Output the [X, Y] coordinate of the center of the cell containing the given text.  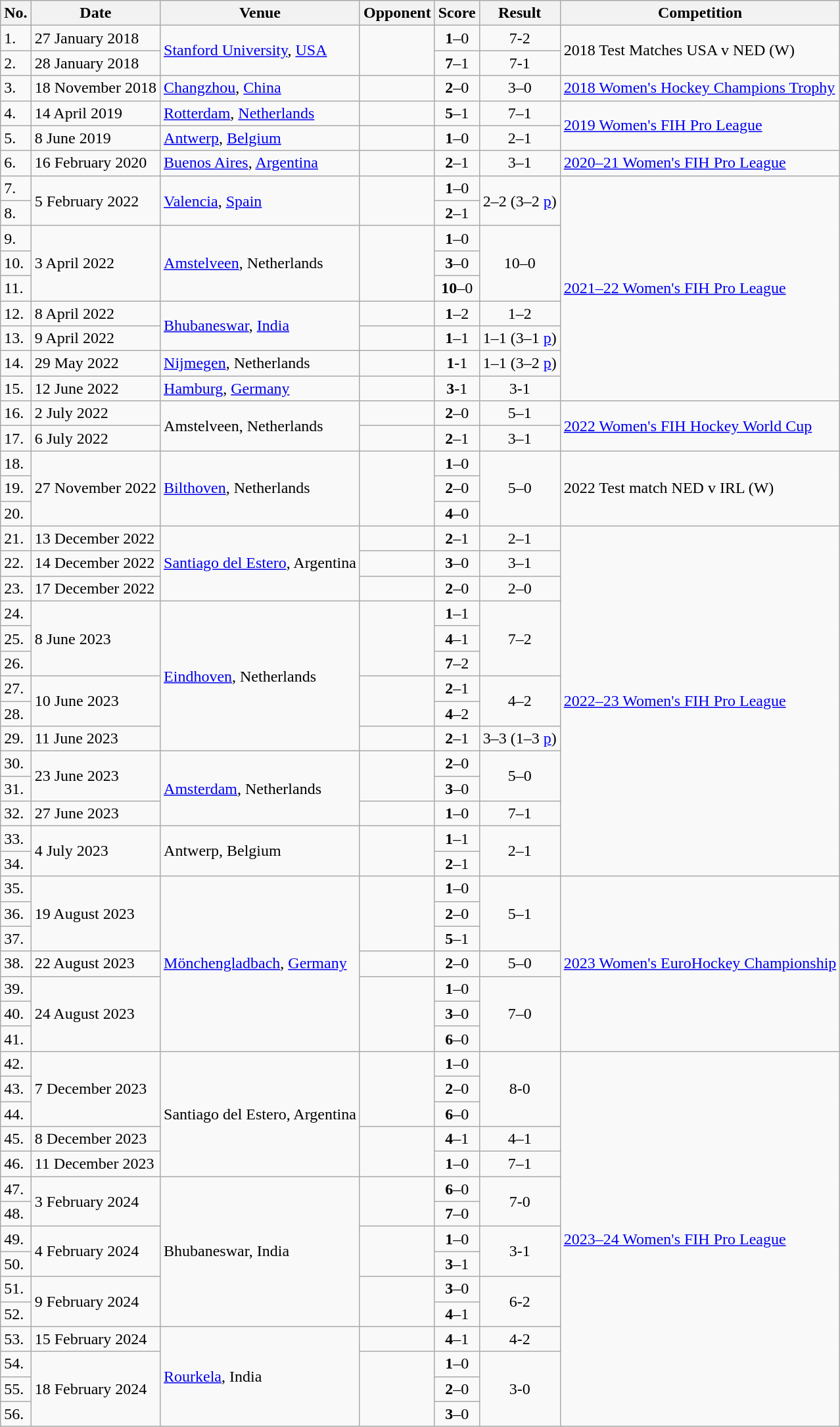
43. [16, 1088]
Opponent [397, 13]
3 February 2024 [95, 1202]
7-1 [519, 63]
2022 Test match NED v IRL (W) [700, 488]
33. [16, 839]
7. [16, 188]
51. [16, 1289]
18. [16, 463]
39. [16, 989]
54. [16, 1364]
14 December 2022 [95, 563]
22 August 2023 [95, 964]
8. [16, 213]
4-2 [519, 1339]
12. [16, 314]
8-0 [519, 1088]
No. [16, 13]
4. [16, 113]
8 April 2022 [95, 314]
Stanford University, USA [260, 51]
13 December 2022 [95, 538]
24 August 2023 [95, 1014]
2 July 2022 [95, 413]
2020–21 Women's FIH Pro League [700, 163]
2–2 (3–2 p) [519, 200]
1. [16, 38]
Valencia, Spain [260, 200]
14 April 2019 [95, 113]
27 June 2023 [95, 814]
10. [16, 263]
24. [16, 613]
Venue [260, 13]
2. [16, 63]
7-2 [519, 38]
29 May 2022 [95, 363]
Score [457, 13]
44. [16, 1114]
9 February 2024 [95, 1301]
45. [16, 1139]
Mönchengladbach, Germany [260, 964]
Amsterdam, Netherlands [260, 789]
25. [16, 638]
7-0 [519, 1202]
40. [16, 1014]
2023–24 Women's FIH Pro League [700, 1238]
27 November 2022 [95, 488]
23 June 2023 [95, 776]
8 December 2023 [95, 1139]
41. [16, 1039]
Eindhoven, Netherlands [260, 676]
3. [16, 88]
6. [16, 163]
4–0 [457, 513]
8 June 2019 [95, 138]
53. [16, 1339]
30. [16, 764]
1–1 (3–2 p) [519, 363]
26. [16, 663]
15. [16, 388]
Changzhou, China [260, 88]
6-2 [519, 1301]
18 November 2018 [95, 88]
Rourkela, India [260, 1376]
36. [16, 914]
7 December 2023 [95, 1088]
27 January 2018 [95, 38]
2023 Women's EuroHockey Championship [700, 964]
Nijmegen, Netherlands [260, 363]
3 April 2022 [95, 263]
38. [16, 964]
21. [16, 538]
6 July 2022 [95, 438]
23. [16, 588]
48. [16, 1214]
16. [16, 413]
1–1 (3–1 p) [519, 339]
Competition [700, 13]
4 February 2024 [95, 1252]
10 June 2023 [95, 701]
2021–22 Women's FIH Pro League [700, 288]
1-1 [457, 363]
55. [16, 1389]
22. [16, 563]
34. [16, 864]
2018 Test Matches USA v NED (W) [700, 51]
8 June 2023 [95, 638]
14. [16, 363]
Bilthoven, Netherlands [260, 488]
3-0 [519, 1389]
42. [16, 1064]
19 August 2023 [95, 914]
31. [16, 789]
52. [16, 1314]
32. [16, 814]
47. [16, 1189]
Rotterdam, Netherlands [260, 113]
17 December 2022 [95, 588]
28 January 2018 [95, 63]
Result [519, 13]
37. [16, 939]
9 April 2022 [95, 339]
3–3 (1–3 p) [519, 739]
5 February 2022 [95, 200]
56. [16, 1414]
13. [16, 339]
Buenos Aires, Argentina [260, 163]
Hamburg, Germany [260, 388]
11 June 2023 [95, 739]
49. [16, 1239]
4 July 2023 [95, 851]
17. [16, 438]
11. [16, 288]
28. [16, 713]
2022–23 Women's FIH Pro League [700, 701]
2018 Women's Hockey Champions Trophy [700, 88]
35. [16, 889]
29. [16, 739]
15 February 2024 [95, 1339]
20. [16, 513]
27. [16, 688]
46. [16, 1164]
16 February 2020 [95, 163]
5. [16, 138]
2022 Women's FIH Hockey World Cup [700, 426]
19. [16, 488]
18 February 2024 [95, 1389]
50. [16, 1264]
Date [95, 13]
12 June 2022 [95, 388]
2019 Women's FIH Pro League [700, 126]
11 December 2023 [95, 1164]
9. [16, 238]
